Return (x, y) of the center of cell containing provided text 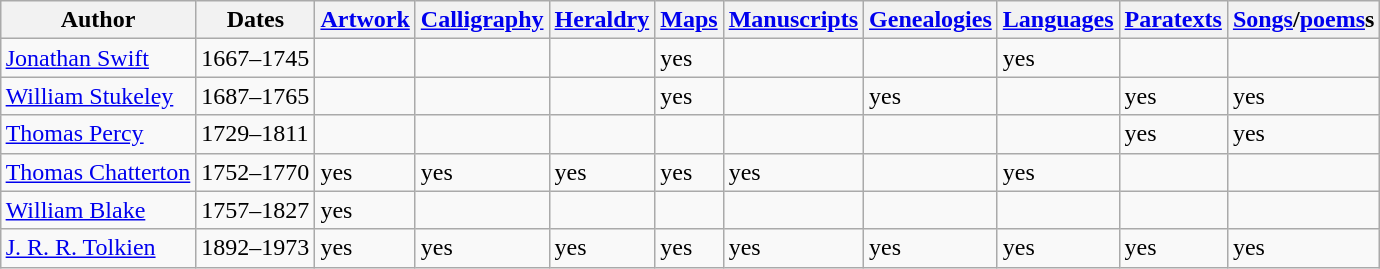
Paratexts (1173, 20)
William Stukeley (98, 96)
Maps (689, 20)
William Blake (98, 210)
J. R. R. Tolkien (98, 248)
1892–1973 (256, 248)
1729–1811 (256, 134)
Artwork (365, 20)
1757–1827 (256, 210)
Songs/poemss (1303, 20)
Dates (256, 20)
Author (98, 20)
Languages (1058, 20)
Calligraphy (482, 20)
Thomas Percy (98, 134)
Genealogies (931, 20)
Manuscripts (793, 20)
1752–1770 (256, 172)
1667–1745 (256, 58)
Thomas Chatterton (98, 172)
1687–1765 (256, 96)
Heraldry (602, 20)
Jonathan Swift (98, 58)
